Detect which cell encompasses the target text, then output its [X, Y] center coordinate. 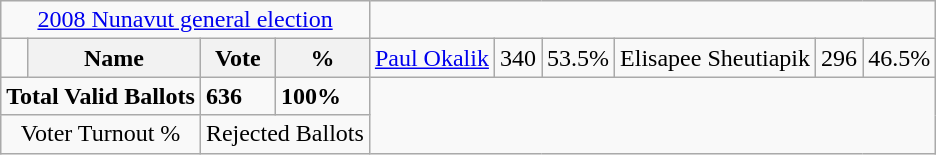
296 [840, 58]
Elisapee Sheutiapik [716, 58]
% [322, 58]
46.5% [900, 58]
Vote [238, 58]
636 [238, 96]
2008 Nunavut general election [186, 20]
Rejected Ballots [284, 134]
100% [322, 96]
53.5% [578, 58]
Voter Turnout % [101, 134]
Name [114, 58]
Total Valid Ballots [101, 96]
Paul Okalik [432, 58]
340 [518, 58]
